Pinpoint the cell where the given text exists, returning its (x, y) midpoint coordinate. 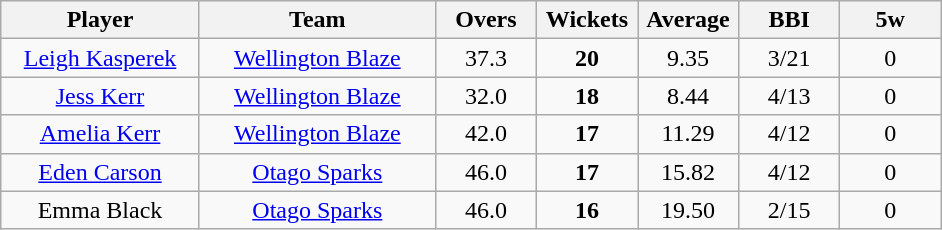
16 (586, 210)
Overs (486, 20)
Team (317, 20)
Wickets (586, 20)
15.82 (688, 172)
3/21 (790, 58)
42.0 (486, 134)
4/13 (790, 96)
Jess Kerr (100, 96)
18 (586, 96)
32.0 (486, 96)
Player (100, 20)
11.29 (688, 134)
2/15 (790, 210)
Leigh Kasperek (100, 58)
19.50 (688, 210)
Amelia Kerr (100, 134)
5w (890, 20)
9.35 (688, 58)
8.44 (688, 96)
Average (688, 20)
37.3 (486, 58)
BBI (790, 20)
Eden Carson (100, 172)
20 (586, 58)
Emma Black (100, 210)
